Scan for the cell matching the given text and deliver its (X, Y) coordinate at center. 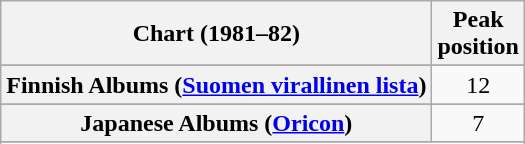
Japanese Albums (Oricon) (216, 123)
Finnish Albums (Suomen virallinen lista) (216, 85)
7 (478, 123)
Peakposition (478, 34)
12 (478, 85)
Chart (1981–82) (216, 34)
